From the cell containing the given text, extract its center point as (x, y) coordinate. 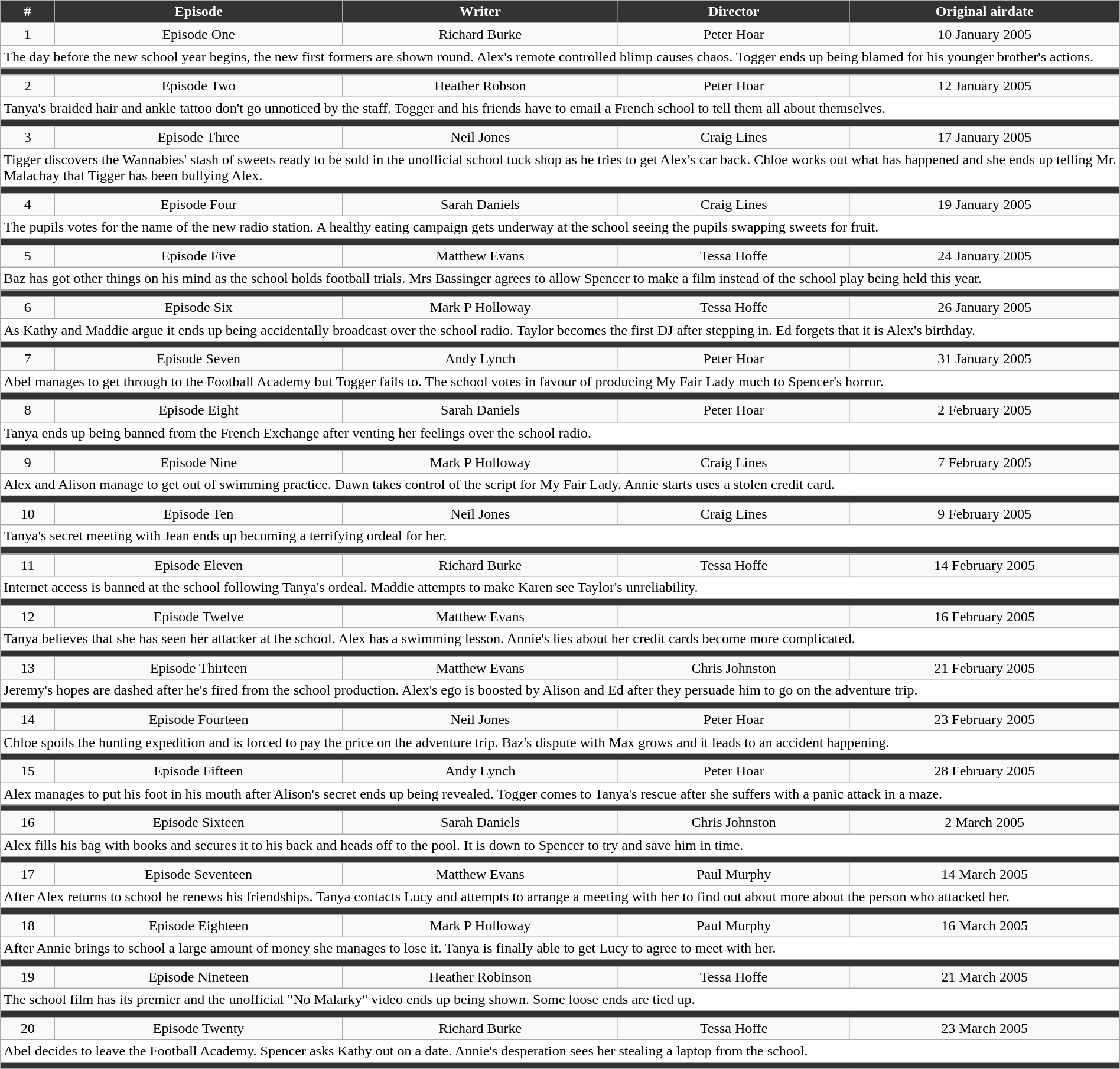
2 (28, 86)
14 March 2005 (984, 874)
Episode Fifteen (198, 771)
10 January 2005 (984, 34)
14 February 2005 (984, 565)
Episode Four (198, 204)
Director (734, 12)
Episode Eighteen (198, 925)
16 March 2005 (984, 925)
Episode Seventeen (198, 874)
21 February 2005 (984, 668)
13 (28, 668)
2 February 2005 (984, 410)
Tanya believes that she has seen her attacker at the school. Alex has a swimming lesson. Annie's lies about her credit cards become more complicated. (560, 639)
14 (28, 719)
20 (28, 1028)
28 February 2005 (984, 771)
16 February 2005 (984, 617)
Episode Three (198, 137)
Heather Robinson (481, 977)
Episode Thirteen (198, 668)
Writer (481, 12)
Alex fills his bag with books and secures it to his back and heads off to the pool. It is down to Spencer to try and save him in time. (560, 845)
Episode (198, 12)
4 (28, 204)
Episode Seven (198, 359)
Episode Twelve (198, 617)
Episode Ten (198, 513)
# (28, 12)
9 (28, 462)
12 (28, 617)
5 (28, 256)
Original airdate (984, 12)
Episode Nineteen (198, 977)
18 (28, 925)
Episode Two (198, 86)
23 March 2005 (984, 1028)
19 (28, 977)
Heather Robson (481, 86)
10 (28, 513)
Tanya's secret meeting with Jean ends up becoming a terrifying ordeal for her. (560, 536)
Episode Sixteen (198, 823)
23 February 2005 (984, 719)
Episode Five (198, 256)
7 (28, 359)
After Annie brings to school a large amount of money she manages to lose it. Tanya is finally able to get Lucy to agree to meet with her. (560, 948)
15 (28, 771)
Abel decides to leave the Football Academy. Spencer asks Kathy out on a date. Annie's desperation sees her stealing a laptop from the school. (560, 1051)
24 January 2005 (984, 256)
12 January 2005 (984, 86)
Episode Nine (198, 462)
Episode Twenty (198, 1028)
26 January 2005 (984, 308)
17 (28, 874)
9 February 2005 (984, 513)
31 January 2005 (984, 359)
Episode Eleven (198, 565)
17 January 2005 (984, 137)
3 (28, 137)
Internet access is banned at the school following Tanya's ordeal. Maddie attempts to make Karen see Taylor's unreliability. (560, 588)
16 (28, 823)
The school film has its premier and the unofficial "No Malarky" video ends up being shown. Some loose ends are tied up. (560, 999)
21 March 2005 (984, 977)
Episode Eight (198, 410)
Episode Six (198, 308)
11 (28, 565)
Alex and Alison manage to get out of swimming practice. Dawn takes control of the script for My Fair Lady. Annie starts uses a stolen credit card. (560, 484)
Episode One (198, 34)
Episode Fourteen (198, 719)
2 March 2005 (984, 823)
6 (28, 308)
8 (28, 410)
19 January 2005 (984, 204)
7 February 2005 (984, 462)
Tanya ends up being banned from the French Exchange after venting her feelings over the school radio. (560, 433)
1 (28, 34)
